Output the [x, y] coordinate of the center of the cell containing the given text.  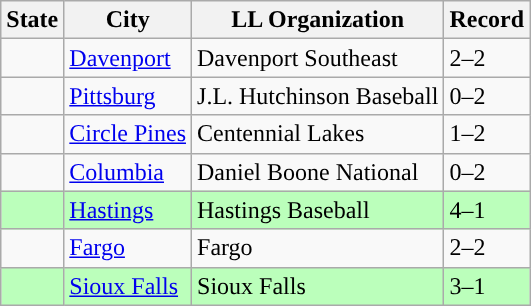
Hastings [128, 210]
Davenport Southeast [318, 58]
LL Organization [318, 20]
Circle Pines [128, 134]
J.L. Hutchinson Baseball [318, 96]
Columbia [128, 172]
Record [487, 20]
Centennial Lakes [318, 134]
3–1 [487, 286]
City [128, 20]
4–1 [487, 210]
Hastings Baseball [318, 210]
Pittsburg [128, 96]
Davenport [128, 58]
State [32, 20]
1–2 [487, 134]
Daniel Boone National [318, 172]
